Find where the given text appears and provide that cell's center as (x, y) coordinate. 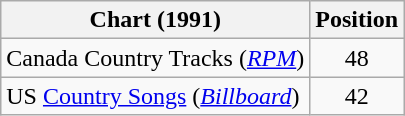
42 (357, 96)
Canada Country Tracks (RPM) (156, 58)
48 (357, 58)
Chart (1991) (156, 20)
Position (357, 20)
US Country Songs (Billboard) (156, 96)
